Return [x, y] of the center of cell containing provided text 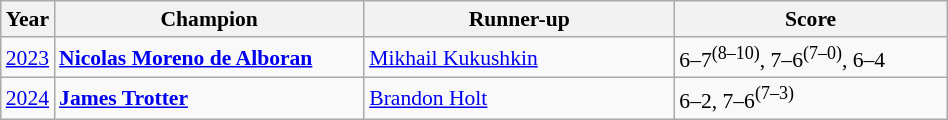
Runner-up [519, 19]
James Trotter [209, 98]
Mikhail Kukushkin [519, 58]
6–7(8–10), 7–6(7–0), 6–4 [810, 58]
Nicolas Moreno de Alboran [209, 58]
2024 [28, 98]
Brandon Holt [519, 98]
Champion [209, 19]
Year [28, 19]
6–2, 7–6(7–3) [810, 98]
2023 [28, 58]
Score [810, 19]
